Extract the (x, y) coordinate from the center of the cell holding the provided text.  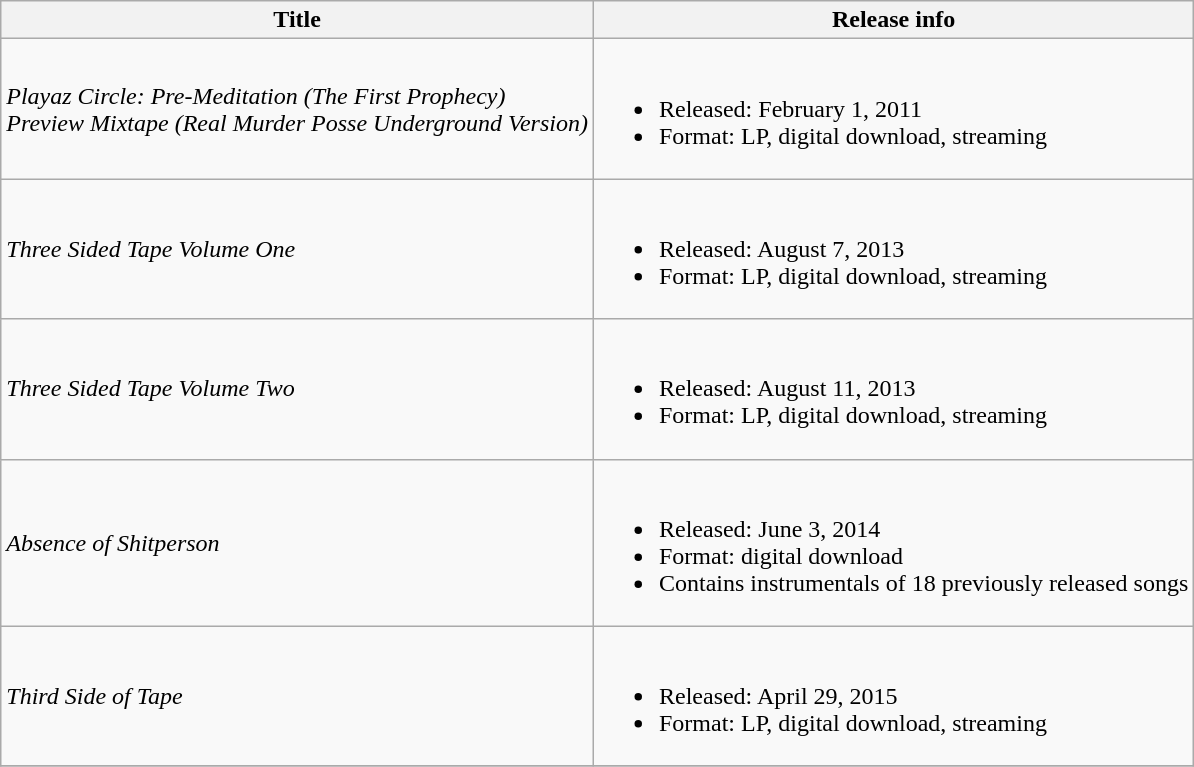
Third Side of Tape (298, 696)
Absence of Shitperson (298, 542)
Released: April 29, 2015Format: LP, digital download, streaming (893, 696)
Release info (893, 20)
Released: February 1, 2011Format: LP, digital download, streaming (893, 109)
Playaz Circle: Pre-Meditation (The First Prophecy)Preview Mixtape (Real Murder Posse Underground Version) (298, 109)
Released: August 7, 2013Format: LP, digital download, streaming (893, 249)
Released: June 3, 2014Format: digital downloadContains instrumentals of 18 previously released songs (893, 542)
Three Sided Tape Volume One (298, 249)
Released: August 11, 2013Format: LP, digital download, streaming (893, 389)
Title (298, 20)
Three Sided Tape Volume Two (298, 389)
